Find where the given text appears and provide that cell's center as [x, y] coordinate. 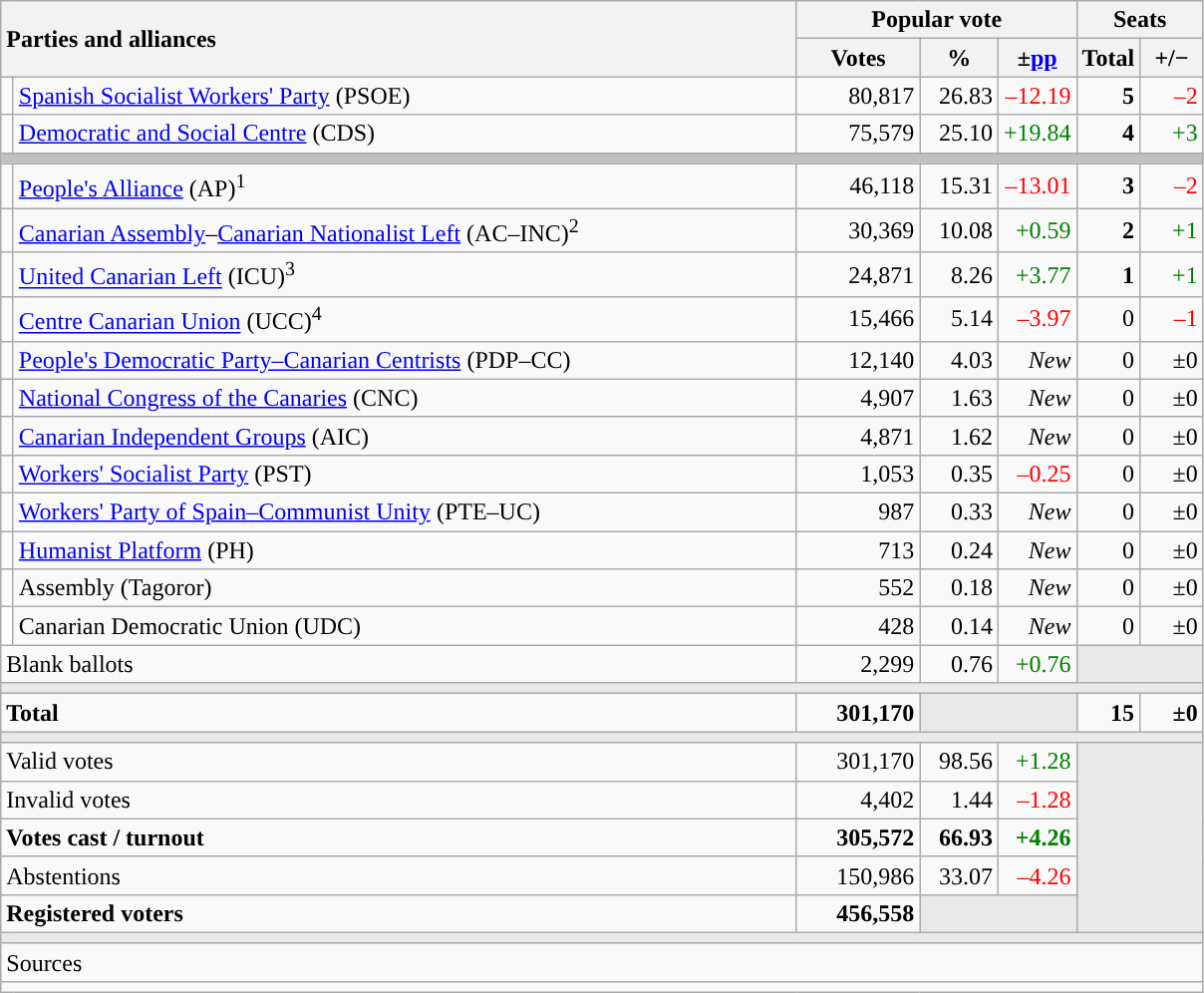
75,579 [858, 134]
30,369 [858, 231]
–12.19 [1037, 96]
0.14 [959, 626]
24,871 [858, 275]
26.83 [959, 96]
–1.28 [1037, 800]
–13.01 [1037, 185]
Centre Canarian Union (UCC)4 [405, 319]
Parties and alliances [399, 39]
Assembly (Tagoror) [405, 588]
+3.77 [1037, 275]
0.24 [959, 550]
1.44 [959, 800]
4.03 [959, 360]
Canarian Democratic Union (UDC) [405, 626]
66.93 [959, 837]
5 [1108, 96]
1 [1108, 275]
Votes cast / turnout [399, 837]
–4.26 [1037, 875]
Valid votes [399, 762]
98.56 [959, 762]
–0.25 [1037, 474]
Workers' Socialist Party (PST) [405, 474]
8.26 [959, 275]
0.18 [959, 588]
+19.84 [1037, 134]
5.14 [959, 319]
People's Alliance (AP)1 [405, 185]
+3 [1172, 134]
2,299 [858, 664]
12,140 [858, 360]
0.35 [959, 474]
2 [1108, 231]
1.62 [959, 436]
+/− [1172, 58]
150,986 [858, 875]
Humanist Platform (PH) [405, 550]
15.31 [959, 185]
+4.26 [1037, 837]
Canarian Independent Groups (AIC) [405, 436]
3 [1108, 185]
80,817 [858, 96]
Votes [858, 58]
Democratic and Social Centre (CDS) [405, 134]
People's Democratic Party–Canarian Centrists (PDP–CC) [405, 360]
1.63 [959, 398]
4 [1108, 134]
46,118 [858, 185]
Popular vote [937, 20]
Blank ballots [399, 664]
National Congress of the Canaries (CNC) [405, 398]
4,871 [858, 436]
–1 [1172, 319]
713 [858, 550]
456,558 [858, 913]
Sources [602, 962]
United Canarian Left (ICU)3 [405, 275]
Canarian Assembly–Canarian Nationalist Left (AC–INC)2 [405, 231]
15 [1108, 713]
552 [858, 588]
Seats [1140, 20]
0.33 [959, 512]
Workers' Party of Spain–Communist Unity (PTE–UC) [405, 512]
Registered voters [399, 913]
Invalid votes [399, 800]
+0.59 [1037, 231]
1,053 [858, 474]
0.76 [959, 664]
% [959, 58]
±pp [1037, 58]
4,402 [858, 800]
25.10 [959, 134]
305,572 [858, 837]
15,466 [858, 319]
4,907 [858, 398]
Abstentions [399, 875]
–3.97 [1037, 319]
33.07 [959, 875]
+1.28 [1037, 762]
Spanish Socialist Workers' Party (PSOE) [405, 96]
+0.76 [1037, 664]
987 [858, 512]
428 [858, 626]
10.08 [959, 231]
